Identify which cell holds the provided text, then report its (x, y) central coordinate. 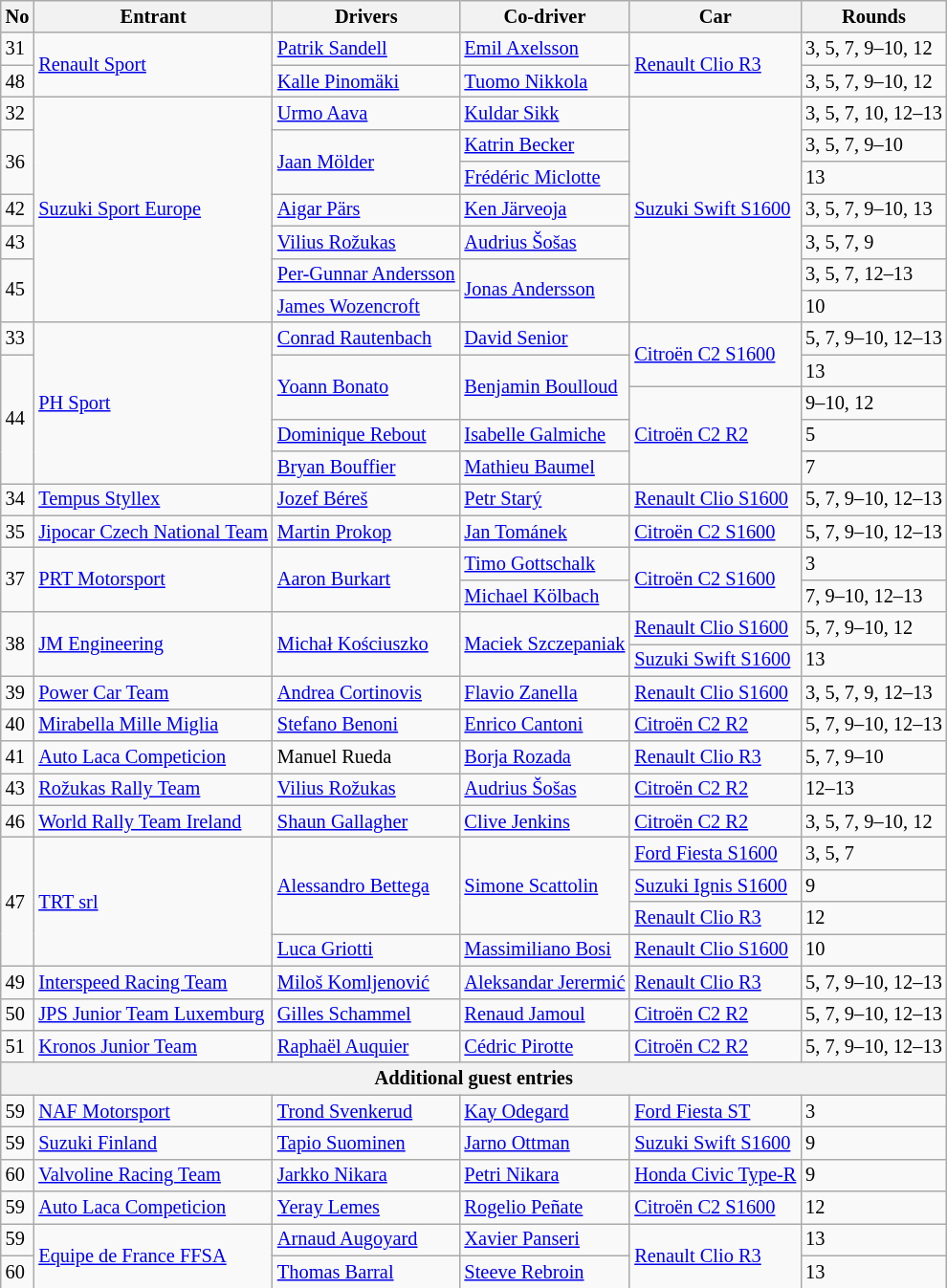
Michał Kościuszko (366, 644)
JM Engineering (153, 644)
Jan Tománek (545, 532)
32 (17, 113)
46 (17, 821)
3, 5, 7, 9, 12–13 (873, 692)
Kay Odegard (545, 1111)
Trond Svenkerud (366, 1111)
Gilles Schammel (366, 1015)
49 (17, 982)
Ford Fiesta ST (716, 1111)
Katrin Becker (545, 145)
Kalle Pinomäki (366, 81)
Renaud Jamoul (545, 1015)
Car (716, 16)
Jarkko Nikara (366, 1175)
41 (17, 756)
Michael Kölbach (545, 596)
3, 5, 7, 9–10 (873, 145)
Conrad Rautenbach (366, 338)
45 (17, 291)
Suzuki Ignis S1600 (716, 885)
35 (17, 532)
Enrico Cantoni (545, 725)
Entrant (153, 16)
9–10, 12 (873, 403)
34 (17, 499)
Petri Nikara (545, 1175)
38 (17, 644)
5, 7, 9–10, 12 (873, 628)
World Rally Team Ireland (153, 821)
7 (873, 468)
5, 7, 9–10 (873, 756)
Borja Rozada (545, 756)
Steeve Rebroin (545, 1272)
Patrik Sandell (366, 49)
Co-driver (545, 16)
Suzuki Sport Europe (153, 209)
Luca Griotti (366, 950)
Ford Fiesta S1600 (716, 853)
Rogelio Peñate (545, 1208)
No (17, 16)
Cédric Pirotte (545, 1046)
Isabelle Galmiche (545, 435)
5 (873, 435)
Additional guest entries (474, 1079)
Jaan Mölder (366, 161)
Stefano Benoni (366, 725)
Kronos Junior Team (153, 1046)
Mathieu Baumel (545, 468)
NAF Motorsport (153, 1111)
TRT srl (153, 901)
Flavio Zanella (545, 692)
Arnaud Augoyard (366, 1239)
3, 5, 7, 9 (873, 242)
44 (17, 419)
Shaun Gallagher (366, 821)
50 (17, 1015)
Tapio Suominen (366, 1143)
Tempus Styllex (153, 499)
Simone Scattolin (545, 885)
Frédéric Miclotte (545, 178)
Valvoline Racing Team (153, 1175)
37 (17, 579)
40 (17, 725)
Interspeed Racing Team (153, 982)
Ken Järveoja (545, 209)
Raphaël Auquier (366, 1046)
Aigar Pärs (366, 209)
Equipe de France FFSA (153, 1255)
Urmo Aava (366, 113)
Petr Starý (545, 499)
Martin Prokop (366, 532)
7, 9–10, 12–13 (873, 596)
33 (17, 338)
31 (17, 49)
39 (17, 692)
Power Car Team (153, 692)
PRT Motorsport (153, 579)
48 (17, 81)
Xavier Panseri (545, 1239)
PH Sport (153, 403)
Andrea Cortinovis (366, 692)
Rounds (873, 16)
James Wozencroft (366, 306)
Manuel Rueda (366, 756)
Yoann Bonato (366, 386)
Yeray Lemes (366, 1208)
Jarno Ottman (545, 1143)
42 (17, 209)
51 (17, 1046)
47 (17, 901)
Massimiliano Bosi (545, 950)
Suzuki Finland (153, 1143)
Kuldar Sikk (545, 113)
Emil Axelsson (545, 49)
12–13 (873, 789)
Aaron Burkart (366, 579)
Dominique Rebout (366, 435)
Renault Sport (153, 65)
Honda Civic Type-R (716, 1175)
JPS Junior Team Luxemburg (153, 1015)
Drivers (366, 16)
3, 5, 7, 10, 12–13 (873, 113)
Maciek Szczepaniak (545, 644)
3, 5, 7, 12–13 (873, 274)
David Senior (545, 338)
Miloš Komljenović (366, 982)
Tuomo Nikkola (545, 81)
3, 5, 7 (873, 853)
Thomas Barral (366, 1272)
Jonas Andersson (545, 291)
Bryan Bouffier (366, 468)
Clive Jenkins (545, 821)
Rožukas Rally Team (153, 789)
Benjamin Boulloud (545, 386)
Per-Gunnar Andersson (366, 274)
Jipocar Czech National Team (153, 532)
Timo Gottschalk (545, 563)
Mirabella Mille Miglia (153, 725)
Jozef Béreš (366, 499)
36 (17, 161)
3, 5, 7, 9–10, 13 (873, 209)
Alessandro Bettega (366, 885)
Aleksandar Jerermić (545, 982)
